Return the (X, Y) coordinate for the center point of the cell that contains the specified text.  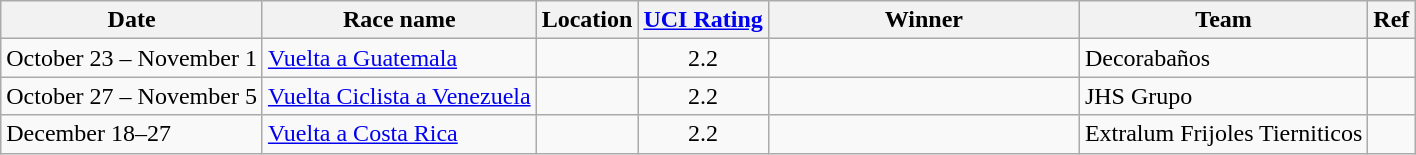
December 18–27 (132, 134)
October 27 – November 5 (132, 96)
Team (1223, 20)
Ref (1392, 20)
Date (132, 20)
October 23 – November 1 (132, 58)
Decorabaños (1223, 58)
Vuelta a Costa Rica (399, 134)
Race name (399, 20)
Winner (924, 20)
JHS Grupo (1223, 96)
Vuelta a Guatemala (399, 58)
UCI Rating (703, 20)
Vuelta Ciclista a Venezuela (399, 96)
Extralum Frijoles Tierniticos (1223, 134)
Location (587, 20)
